Return [x, y] of the center of cell containing provided text 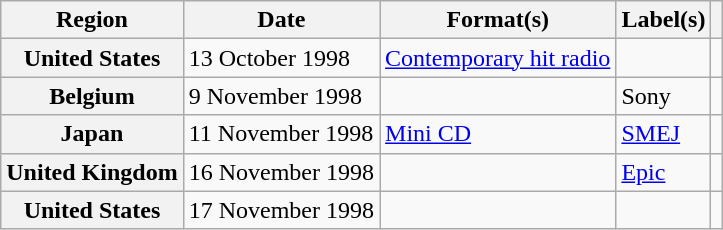
Region [92, 20]
11 November 1998 [281, 134]
Contemporary hit radio [498, 58]
9 November 1998 [281, 96]
United Kingdom [92, 172]
Epic [664, 172]
17 November 1998 [281, 210]
16 November 1998 [281, 172]
Format(s) [498, 20]
Label(s) [664, 20]
Date [281, 20]
Belgium [92, 96]
13 October 1998 [281, 58]
SMEJ [664, 134]
Japan [92, 134]
Sony [664, 96]
Mini CD [498, 134]
